Return [X, Y] of the center of cell containing provided text 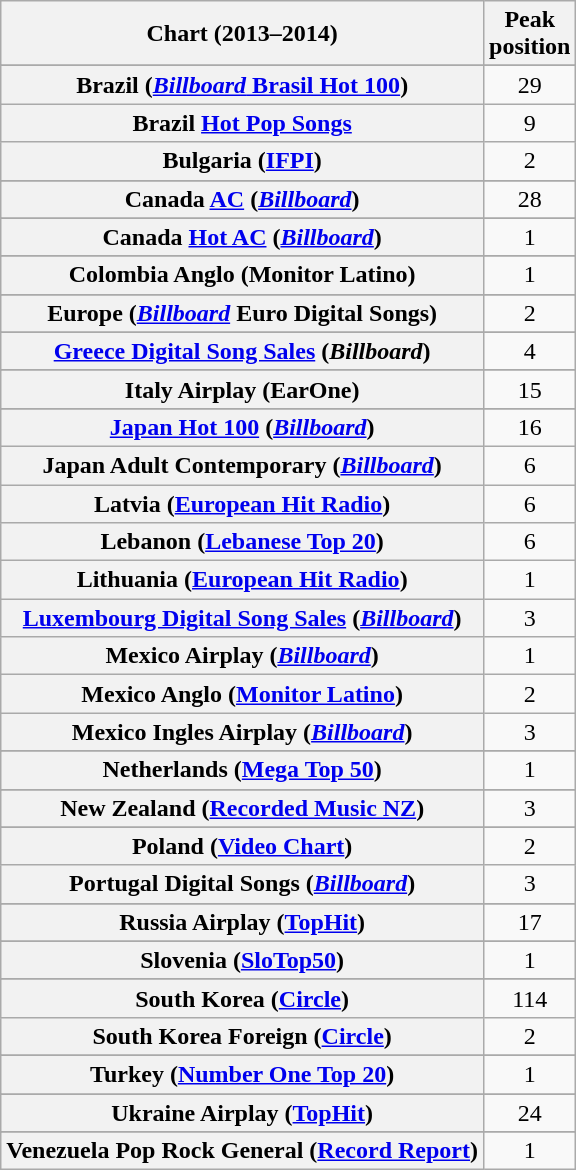
Japan Hot 100 (Billboard) [242, 427]
15 [530, 389]
9 [530, 123]
South Korea Foreign (Circle) [242, 1036]
Latvia (European Hit Radio) [242, 503]
Poland (Video Chart) [242, 846]
Mexico Ingles Airplay (Billboard) [242, 732]
28 [530, 199]
Lebanon (Lebanese Top 20) [242, 542]
Slovenia (SloTop50) [242, 960]
Canada Hot AC (Billboard) [242, 237]
Ukraine Airplay (TopHit) [242, 1113]
17 [530, 922]
114 [530, 998]
New Zealand (Recorded Music NZ) [242, 808]
Chart (2013–2014) [242, 34]
Bulgaria (IFPI) [242, 161]
Netherlands (Mega Top 50) [242, 770]
Brazil Hot Pop Songs [242, 123]
Mexico Airplay (Billboard) [242, 656]
29 [530, 85]
Greece Digital Song Sales (Billboard) [242, 351]
Peakposition [530, 34]
16 [530, 427]
Lithuania (European Hit Radio) [242, 580]
Venezuela Pop Rock General (Record Report) [242, 1151]
Luxembourg Digital Song Sales (Billboard) [242, 618]
Colombia Anglo (Monitor Latino) [242, 275]
Europe (Billboard Euro Digital Songs) [242, 313]
South Korea (Circle) [242, 998]
Turkey (Number One Top 20) [242, 1074]
24 [530, 1113]
Mexico Anglo (Monitor Latino) [242, 694]
Japan Adult Contemporary (Billboard) [242, 465]
Portugal Digital Songs (Billboard) [242, 884]
Brazil (Billboard Brasil Hot 100) [242, 85]
Canada AC (Billboard) [242, 199]
Italy Airplay (EarOne) [242, 389]
Russia Airplay (TopHit) [242, 922]
4 [530, 351]
